Output the [x, y] coordinate of the center of the cell containing the given text.  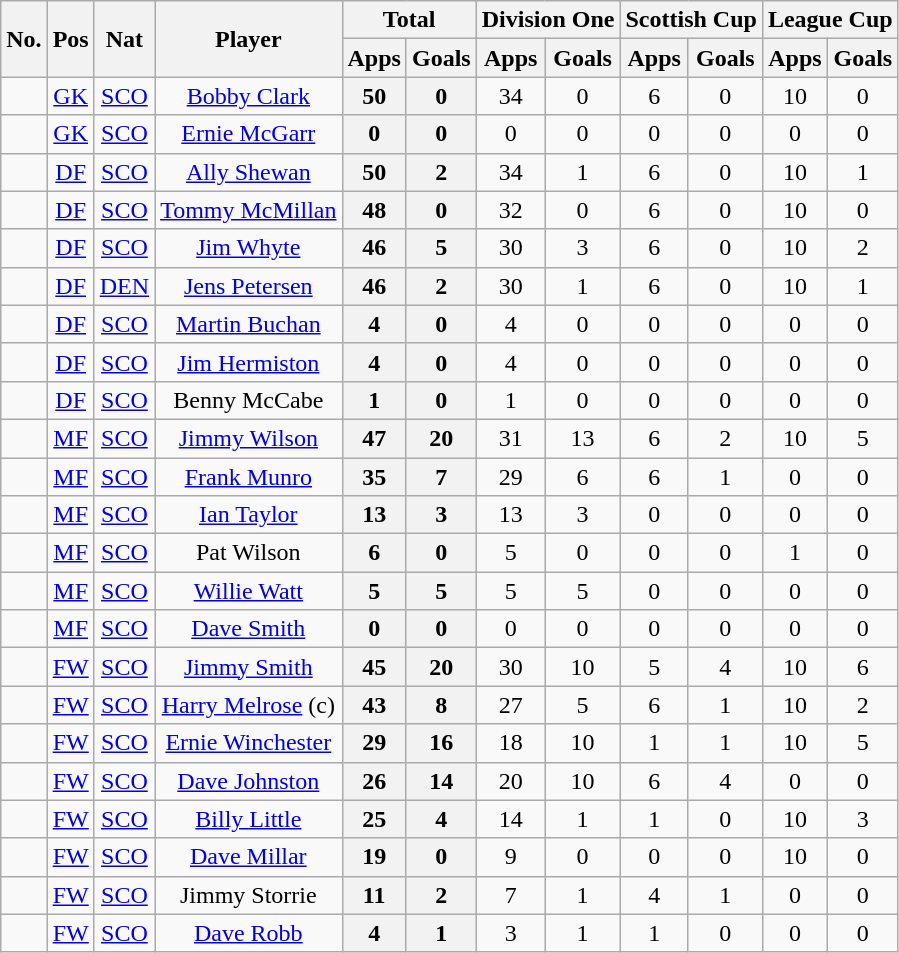
Pos [70, 39]
Dave Robb [248, 933]
Jim Hermiston [248, 362]
45 [374, 667]
43 [374, 705]
35 [374, 477]
18 [510, 743]
Tommy McMillan [248, 210]
Jim Whyte [248, 248]
Division One [548, 20]
47 [374, 438]
32 [510, 210]
Jens Petersen [248, 286]
Pat Wilson [248, 553]
Total [409, 20]
Jimmy Smith [248, 667]
Benny McCabe [248, 400]
8 [441, 705]
Player [248, 39]
Ally Shewan [248, 172]
11 [374, 895]
Ernie McGarr [248, 134]
Harry Melrose (c) [248, 705]
48 [374, 210]
Frank Munro [248, 477]
Ernie Winchester [248, 743]
31 [510, 438]
Martin Buchan [248, 324]
25 [374, 819]
DEN [124, 286]
Ian Taylor [248, 515]
Scottish Cup [691, 20]
26 [374, 781]
19 [374, 857]
9 [510, 857]
Nat [124, 39]
League Cup [830, 20]
Dave Millar [248, 857]
Jimmy Wilson [248, 438]
16 [441, 743]
No. [24, 39]
Dave Smith [248, 629]
Jimmy Storrie [248, 895]
Bobby Clark [248, 96]
27 [510, 705]
Billy Little [248, 819]
Dave Johnston [248, 781]
Willie Watt [248, 591]
